Determine the [x, y] coordinate at the center of the cell enclosing the given text.  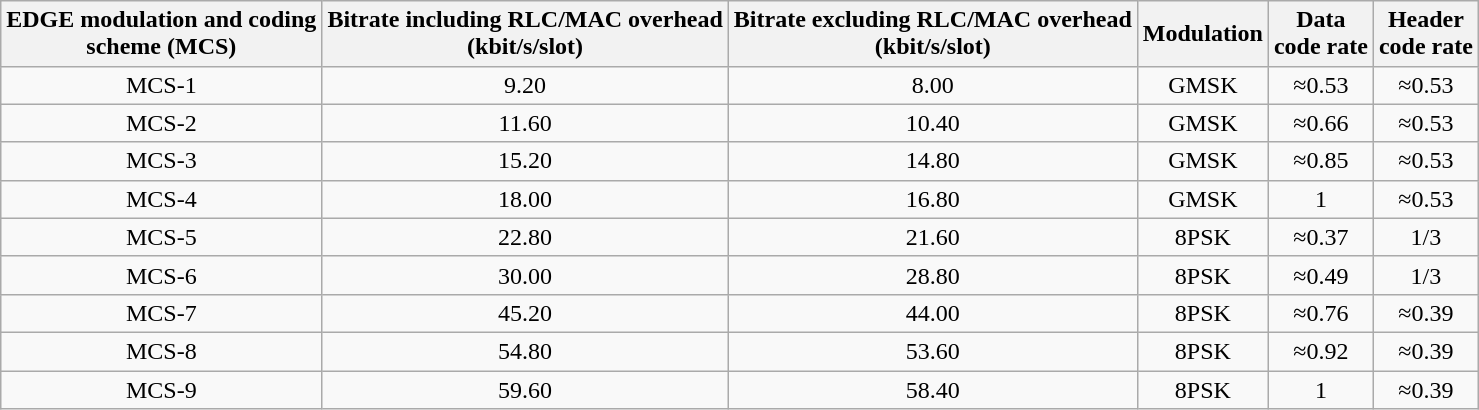
EDGE modulation and coding scheme (MCS) [162, 34]
MCS-1 [162, 85]
≈0.49 [1320, 275]
59.60 [525, 390]
Bitrate including RLC/MAC overhead(kbit/s/slot) [525, 34]
9.20 [525, 85]
16.80 [932, 199]
MCS-9 [162, 390]
≈0.92 [1320, 351]
45.20 [525, 313]
MCS-7 [162, 313]
MCS-6 [162, 275]
11.60 [525, 123]
Datacode rate [1320, 34]
30.00 [525, 275]
≈0.85 [1320, 161]
Modulation [1202, 34]
14.80 [932, 161]
44.00 [932, 313]
21.60 [932, 237]
15.20 [525, 161]
Headercode rate [1426, 34]
MCS-4 [162, 199]
MCS-2 [162, 123]
8.00 [932, 85]
≈0.37 [1320, 237]
MCS-5 [162, 237]
MCS-8 [162, 351]
MCS-3 [162, 161]
54.80 [525, 351]
10.40 [932, 123]
28.80 [932, 275]
22.80 [525, 237]
≈0.66 [1320, 123]
Bitrate excluding RLC/MAC overhead(kbit/s/slot) [932, 34]
53.60 [932, 351]
18.00 [525, 199]
≈0.76 [1320, 313]
58.40 [932, 390]
